Scan for the cell matching the given text and deliver its [X, Y] coordinate at center. 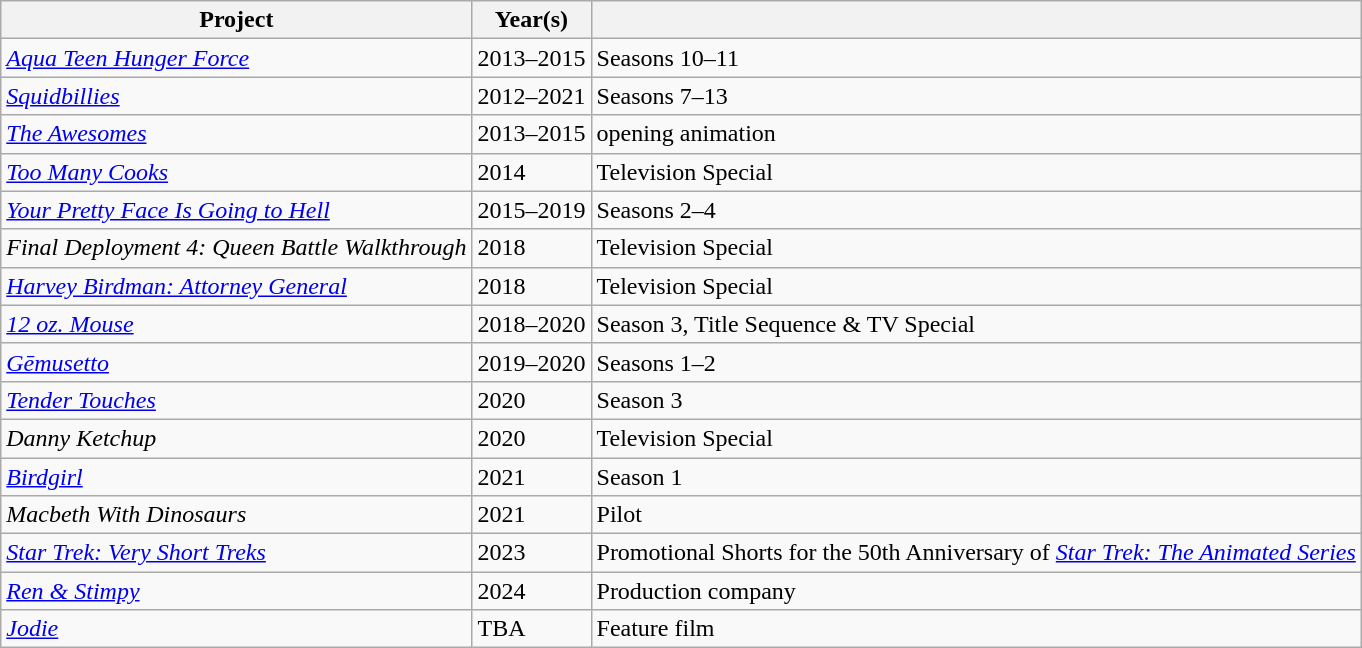
2018–2020 [532, 324]
Ren & Stimpy [236, 591]
Seasons 1–2 [976, 362]
Season 1 [976, 477]
Aqua Teen Hunger Force [236, 58]
Your Pretty Face Is Going to Hell [236, 210]
Pilot [976, 515]
Too Many Cooks [236, 172]
Promotional Shorts for the 50th Anniversary of Star Trek: The Animated Series [976, 553]
Tender Touches [236, 400]
Danny Ketchup [236, 438]
Birdgirl [236, 477]
Macbeth With Dinosaurs [236, 515]
12 oz. Mouse [236, 324]
2012–2021 [532, 96]
2023 [532, 553]
Season 3, Title Sequence & TV Special [976, 324]
Seasons 2–4 [976, 210]
2024 [532, 591]
Production company [976, 591]
Gēmusetto [236, 362]
Feature film [976, 629]
opening animation [976, 134]
Squidbillies [236, 96]
Harvey Birdman: Attorney General [236, 286]
Year(s) [532, 20]
Jodie [236, 629]
Star Trek: Very Short Treks [236, 553]
TBA [532, 629]
2014 [532, 172]
Seasons 10–11 [976, 58]
2019–2020 [532, 362]
2015–2019 [532, 210]
Season 3 [976, 400]
Final Deployment 4: Queen Battle Walkthrough [236, 248]
Project [236, 20]
The Awesomes [236, 134]
Seasons 7–13 [976, 96]
